For the text-containing cell, return its midpoint in [X, Y] coordinate format. 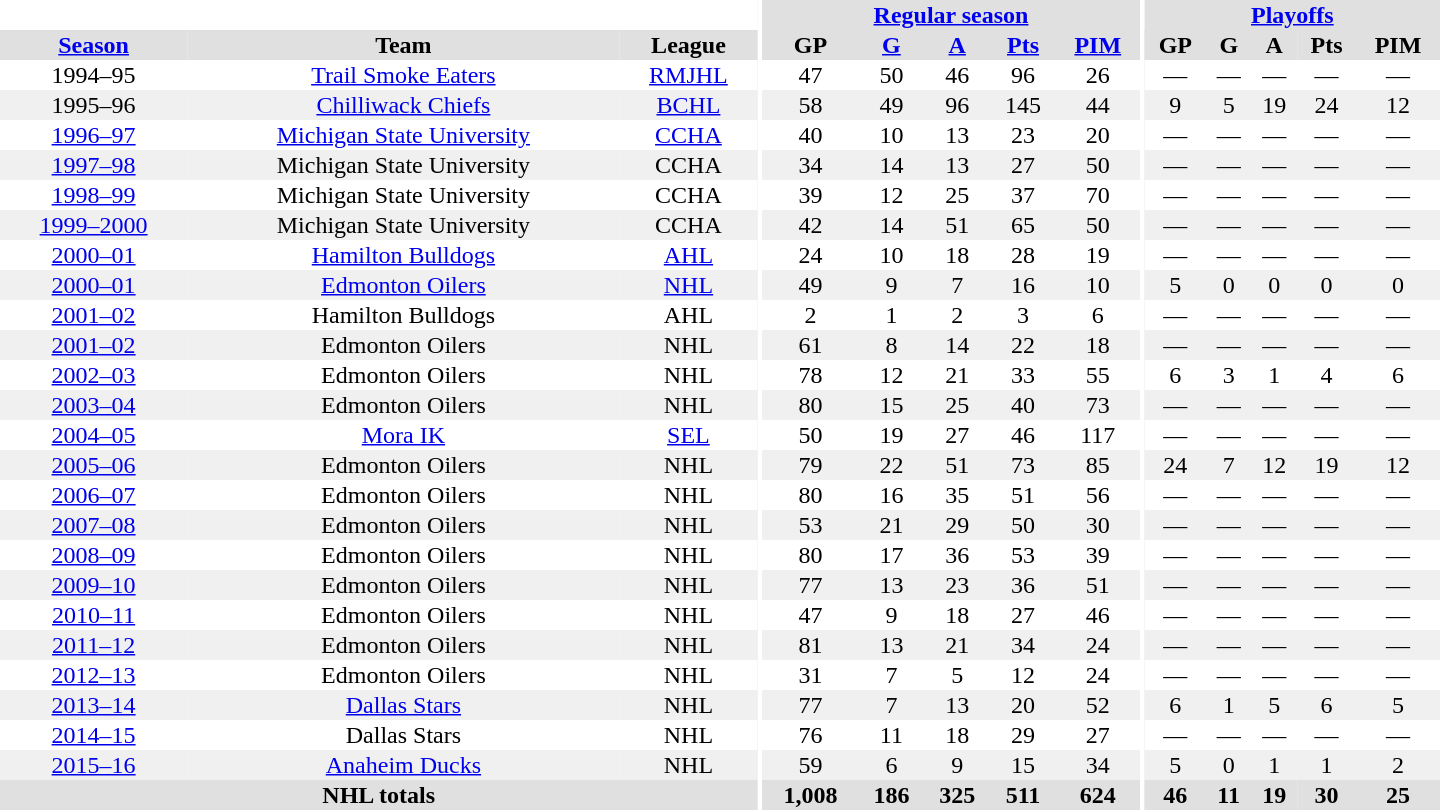
65 [1023, 225]
26 [1098, 75]
33 [1023, 375]
2011–12 [94, 645]
186 [892, 795]
1995–96 [94, 105]
511 [1023, 795]
79 [810, 465]
59 [810, 765]
70 [1098, 195]
4 [1326, 375]
Regular season [950, 15]
2003–04 [94, 405]
2002–03 [94, 375]
1,008 [810, 795]
17 [892, 555]
2005–06 [94, 465]
117 [1098, 435]
1994–95 [94, 75]
35 [957, 495]
Anaheim Ducks [403, 765]
League [689, 45]
2014–15 [94, 735]
Mora IK [403, 435]
61 [810, 345]
NHL totals [378, 795]
325 [957, 795]
SEL [689, 435]
1998–99 [94, 195]
2008–09 [94, 555]
1996–97 [94, 135]
2006–07 [94, 495]
2015–16 [94, 765]
37 [1023, 195]
8 [892, 345]
2012–13 [94, 675]
624 [1098, 795]
2009–10 [94, 585]
85 [1098, 465]
2010–11 [94, 615]
145 [1023, 105]
RMJHL [689, 75]
2013–14 [94, 705]
Chilliwack Chiefs [403, 105]
28 [1023, 255]
42 [810, 225]
Team [403, 45]
31 [810, 675]
81 [810, 645]
1999–2000 [94, 225]
56 [1098, 495]
2004–05 [94, 435]
2007–08 [94, 525]
55 [1098, 375]
Playoffs [1292, 15]
52 [1098, 705]
76 [810, 735]
58 [810, 105]
78 [810, 375]
Trail Smoke Eaters [403, 75]
44 [1098, 105]
1997–98 [94, 165]
Season [94, 45]
BCHL [689, 105]
